Pinpoint the cell where the given text exists, returning its [X, Y] midpoint coordinate. 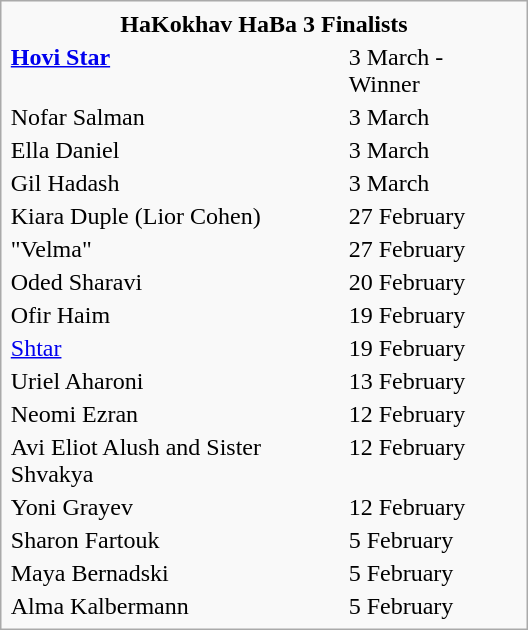
Maya Bernadski [176, 573]
3 March - Winner [433, 70]
Hovi Star [176, 70]
Ella Daniel [176, 150]
Ofir Haim [176, 315]
Neomi Ezran [176, 414]
13 February [433, 381]
Avi Eliot Alush and Sister Shvakya [176, 460]
Kiara Duple (Lior Cohen) [176, 216]
Gil Hadash [176, 183]
20 February [433, 282]
Sharon Fartouk [176, 540]
Yoni Grayev [176, 507]
HaKokhav HaBa 3 Finalists [264, 24]
"Velma" [176, 249]
Nofar Salman [176, 117]
Oded Sharavi [176, 282]
Uriel Aharoni [176, 381]
Alma Kalbermann [176, 606]
Shtar [176, 348]
